Extract the [X, Y] coordinate from the center of the cell holding the provided text.  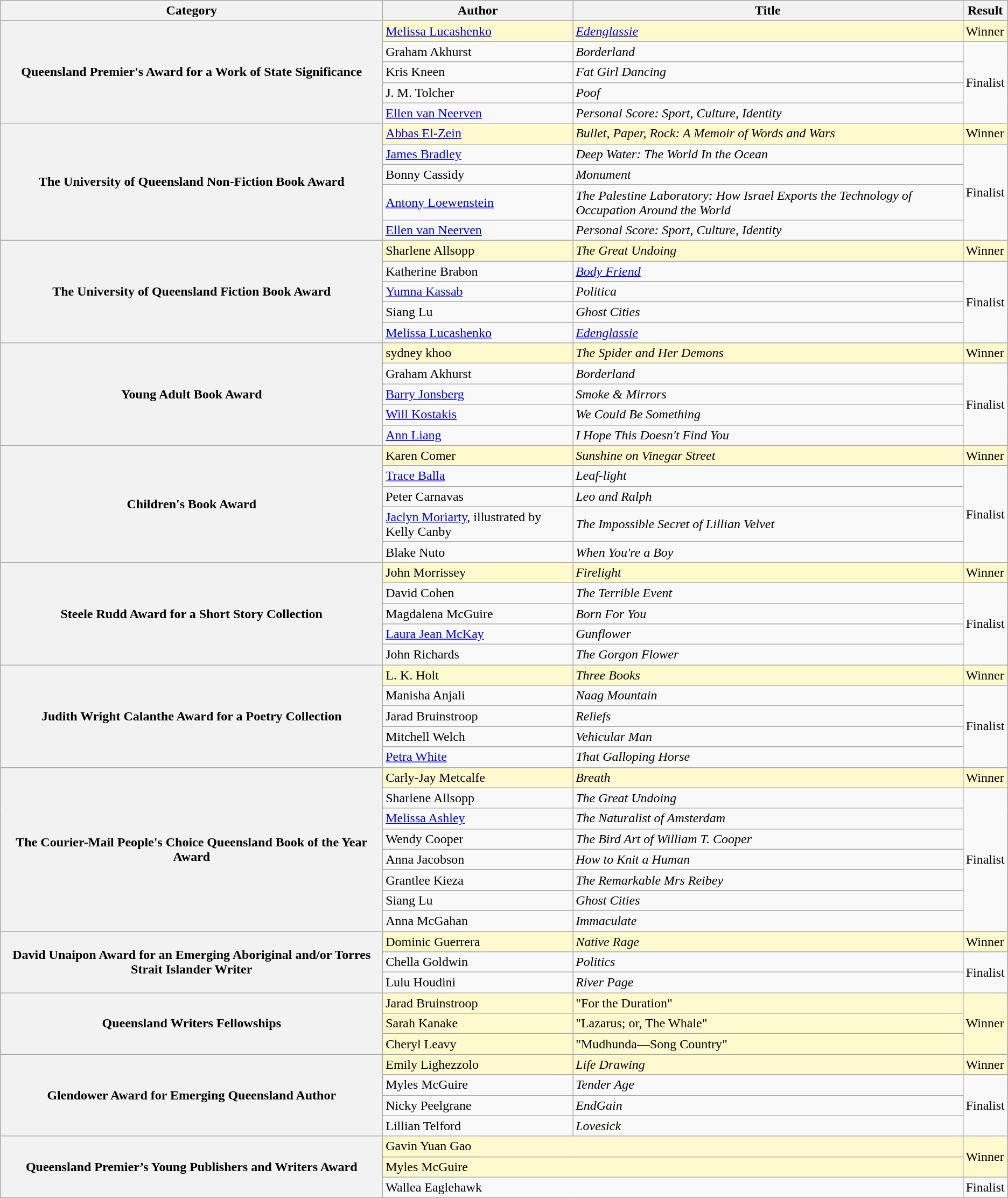
Sarah Kanake [478, 1024]
Katherine Brabon [478, 271]
Melissa Ashley [478, 818]
Gavin Yuan Gao [673, 1146]
Karen Comer [478, 456]
J. M. Tolcher [478, 93]
Sunshine on Vinegar Street [768, 456]
Reliefs [768, 716]
Carly-Jay Metcalfe [478, 777]
Mitchell Welch [478, 737]
Wendy Cooper [478, 839]
Glendower Award for Emerging Queensland Author [192, 1095]
sydney khoo [478, 353]
The University of Queensland Non-Fiction Book Award [192, 182]
Cheryl Leavy [478, 1044]
Title [768, 11]
The Remarkable Mrs Reibey [768, 880]
Anna McGahan [478, 921]
Smoke & Mirrors [768, 394]
Vehicular Man [768, 737]
Wallea Eaglehawk [673, 1187]
Tender Age [768, 1085]
Yumna Kassab [478, 292]
Category [192, 11]
Abbas El-Zein [478, 134]
The Palestine Laboratory: How Israel Exports the Technology of Occupation Around the World [768, 202]
The University of Queensland Fiction Book Award [192, 291]
Chella Goldwin [478, 962]
Author [478, 11]
River Page [768, 983]
Result [985, 11]
The Naturalist of Amsterdam [768, 818]
That Galloping Horse [768, 757]
Deep Water: The World In the Ocean [768, 154]
Body Friend [768, 271]
Queensland Premier's Award for a Work of State Significance [192, 72]
Poof [768, 93]
Magdalena McGuire [478, 613]
Trace Balla [478, 476]
Queensland Premier’s Young Publishers and Writers Award [192, 1167]
Fat Girl Dancing [768, 72]
Antony Loewenstein [478, 202]
Three Books [768, 675]
Breath [768, 777]
Ann Liang [478, 435]
Grantlee Kieza [478, 880]
David Cohen [478, 593]
Manisha Anjali [478, 696]
Barry Jonsberg [478, 394]
"Lazarus; or, The Whale" [768, 1024]
"Mudhunda—Song Country" [768, 1044]
Anna Jacobson [478, 859]
The Spider and Her Demons [768, 353]
Dominic Guerrera [478, 942]
Monument [768, 174]
Lovesick [768, 1126]
The Terrible Event [768, 593]
Steele Rudd Award for a Short Story Collection [192, 613]
Politica [768, 292]
The Gorgon Flower [768, 655]
When You're a Boy [768, 552]
Blake Nuto [478, 552]
James Bradley [478, 154]
Kris Kneen [478, 72]
Will Kostakis [478, 415]
Petra White [478, 757]
Life Drawing [768, 1064]
David Unaipon Award for an Emerging Aboriginal and/or Torres Strait Islander Writer [192, 962]
Gunflower [768, 634]
Immaculate [768, 921]
The Impossible Secret of Lillian Velvet [768, 524]
Bonny Cassidy [478, 174]
Born For You [768, 613]
Peter Carnavas [478, 496]
Leaf-light [768, 476]
Native Rage [768, 942]
Lulu Houdini [478, 983]
L. K. Holt [478, 675]
John Morrissey [478, 572]
Nicky Peelgrane [478, 1105]
Laura Jean McKay [478, 634]
Queensland Writers Fellowships [192, 1024]
We Could Be Something [768, 415]
EndGain [768, 1105]
John Richards [478, 655]
Leo and Ralph [768, 496]
Naag Mountain [768, 696]
How to Knit a Human [768, 859]
Politics [768, 962]
The Bird Art of William T. Cooper [768, 839]
Children's Book Award [192, 504]
Young Adult Book Award [192, 394]
Jaclyn Moriarty, illustrated by Kelly Canby [478, 524]
Emily Lighezzolo [478, 1064]
I Hope This Doesn't Find You [768, 435]
The Courier-Mail People's Choice Queensland Book of the Year Award [192, 849]
Lillian Telford [478, 1126]
Firelight [768, 572]
"For the Duration" [768, 1003]
Judith Wright Calanthe Award for a Poetry Collection [192, 716]
Bullet, Paper, Rock: A Memoir of Words and Wars [768, 134]
